Return [X, Y] of the center of cell containing provided text 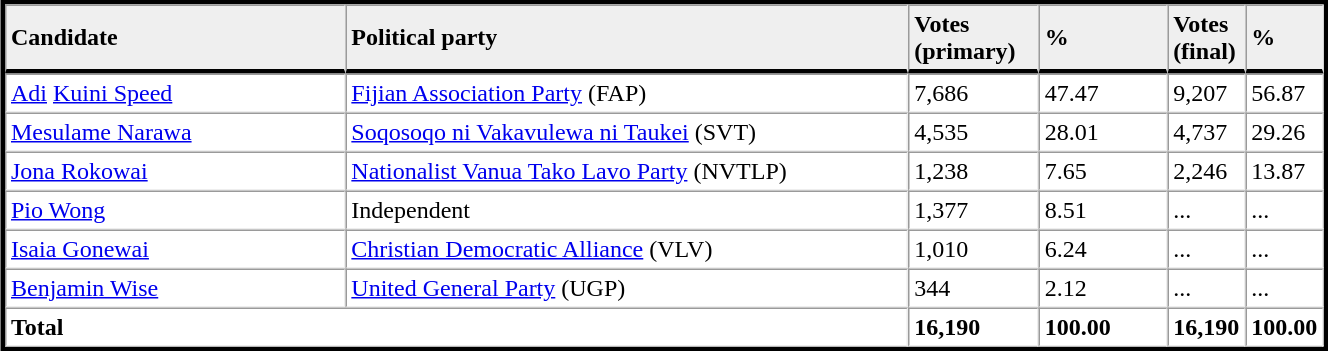
Adi Kuini Speed [175, 94]
9,207 [1206, 94]
1,238 [974, 172]
Jona Rokowai [175, 172]
344 [974, 288]
Total [456, 328]
13.87 [1284, 172]
47.47 [1103, 94]
2,246 [1206, 172]
Fijian Association Party (FAP) [626, 94]
4,535 [974, 132]
1,377 [974, 210]
Christian Democratic Alliance (VLV) [626, 250]
6.24 [1103, 250]
7.65 [1103, 172]
1,010 [974, 250]
Benjamin Wise [175, 288]
8.51 [1103, 210]
Pio Wong [175, 210]
4,737 [1206, 132]
Independent [626, 210]
29.26 [1284, 132]
7,686 [974, 94]
56.87 [1284, 94]
Political party [626, 38]
Isaia Gonewai [175, 250]
Votes(primary) [974, 38]
Soqosoqo ni Vakavulewa ni Taukei (SVT) [626, 132]
United General Party (UGP) [626, 288]
Votes(final) [1206, 38]
Candidate [175, 38]
Nationalist Vanua Tako Lavo Party (NVTLP) [626, 172]
2.12 [1103, 288]
28.01 [1103, 132]
Mesulame Narawa [175, 132]
